From the cell containing the given text, extract its center point as [x, y] coordinate. 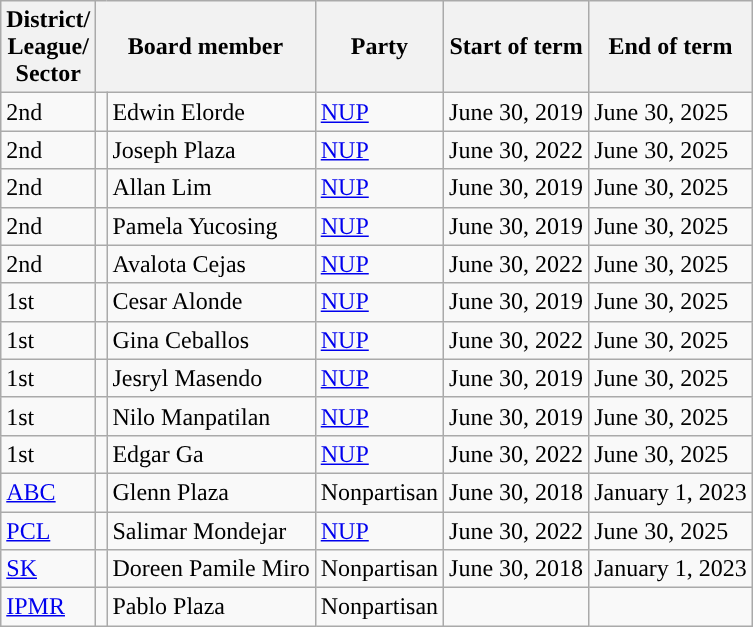
Pamela Yucosing [211, 226]
Edwin Elorde [211, 112]
Joseph Plaza [211, 150]
PCL [48, 531]
Allan Lim [211, 188]
Edgar Ga [211, 454]
Nilo Manpatilan [211, 416]
District/League/Sector [48, 47]
Party [379, 47]
Board member [206, 47]
Start of term [516, 47]
Gina Ceballos [211, 340]
Doreen Pamile Miro [211, 569]
ABC [48, 492]
Jesryl Masendo [211, 378]
Avalota Cejas [211, 264]
Cesar Alonde [211, 302]
IPMR [48, 607]
Salimar Mondejar [211, 531]
Glenn Plaza [211, 492]
SK [48, 569]
Pablo Plaza [211, 607]
End of term [671, 47]
